Search for the cell housing the specified text and yield its [x, y] center coordinate. 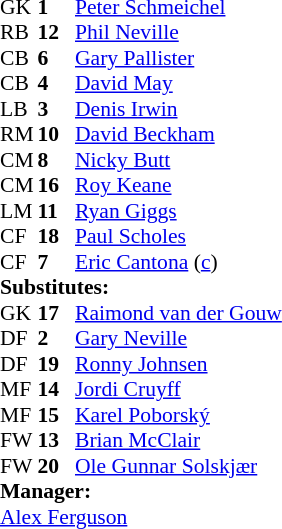
LB [19, 109]
Gary Neville [178, 339]
LM [19, 211]
20 [57, 466]
7 [57, 262]
GK [19, 313]
Ole Gunnar Solskjær [178, 466]
10 [57, 135]
Manager: [141, 491]
18 [57, 237]
Jordi Cruyff [178, 389]
11 [57, 211]
Roy Keane [178, 185]
Denis Irwin [178, 109]
13 [57, 441]
19 [57, 364]
12 [57, 33]
RB [19, 33]
17 [57, 313]
David May [178, 83]
Raimond van der Gouw [178, 313]
Ronny Johnsen [178, 364]
Brian McClair [178, 441]
Eric Cantona (c) [178, 262]
Phil Neville [178, 33]
Karel Poborský [178, 415]
Gary Pallister [178, 58]
15 [57, 415]
4 [57, 83]
David Beckham [178, 135]
16 [57, 185]
3 [57, 109]
8 [57, 160]
Nicky Butt [178, 160]
2 [57, 339]
14 [57, 389]
Substitutes: [141, 287]
6 [57, 58]
Ryan Giggs [178, 211]
RM [19, 135]
Paul Scholes [178, 237]
